Find where the given text appears and provide that cell's center as [x, y] coordinate. 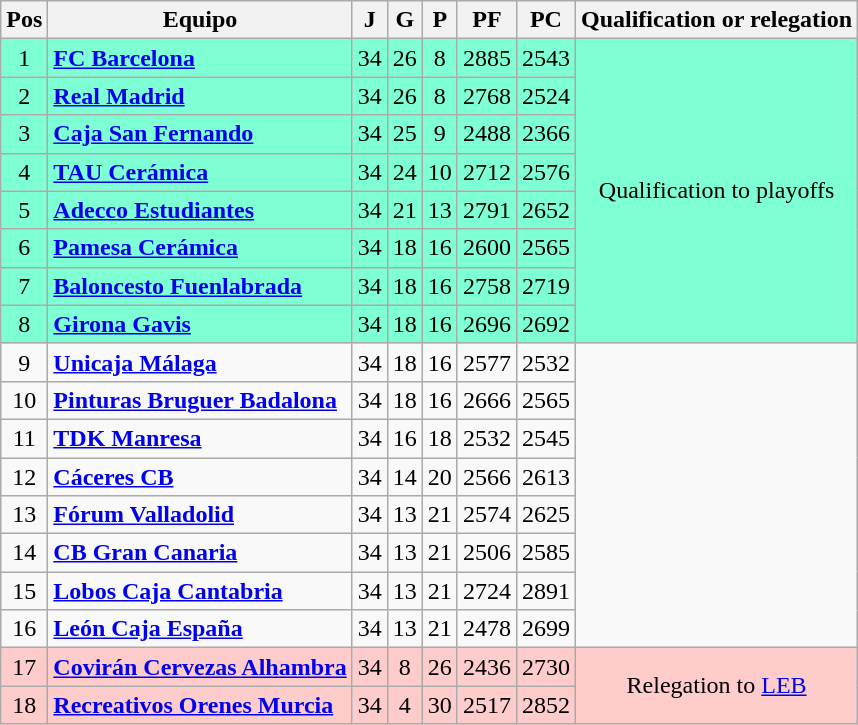
Adecco Estudiantes [200, 210]
2652 [546, 210]
Lobos Caja Cantabria [200, 591]
Qualification to playoffs [716, 191]
2719 [546, 286]
2478 [486, 629]
Pinturas Bruguer Badalona [200, 400]
24 [404, 172]
6 [24, 248]
FC Barcelona [200, 58]
P [440, 20]
15 [24, 591]
2543 [546, 58]
2730 [546, 667]
Pamesa Cerámica [200, 248]
2758 [486, 286]
Relegation to LEB [716, 686]
2585 [546, 553]
20 [440, 477]
2524 [546, 96]
Unicaja Málaga [200, 362]
2768 [486, 96]
Caja San Fernando [200, 134]
CB Gran Canaria [200, 553]
Qualification or relegation [716, 20]
2577 [486, 362]
2566 [486, 477]
2517 [486, 705]
11 [24, 438]
PC [546, 20]
1 [24, 58]
2488 [486, 134]
TDK Manresa [200, 438]
Covirán Cervezas Alhambra [200, 667]
G [404, 20]
2666 [486, 400]
2852 [546, 705]
Baloncesto Fuenlabrada [200, 286]
2696 [486, 324]
2576 [546, 172]
2724 [486, 591]
2436 [486, 667]
TAU Cerámica [200, 172]
30 [440, 705]
2574 [486, 515]
2699 [546, 629]
Equipo [200, 20]
5 [24, 210]
2613 [546, 477]
J [370, 20]
Fórum Valladolid [200, 515]
2506 [486, 553]
2692 [546, 324]
Cáceres CB [200, 477]
Real Madrid [200, 96]
2545 [546, 438]
Pos [24, 20]
Girona Gavis [200, 324]
2 [24, 96]
7 [24, 286]
2366 [546, 134]
Recreativos Orenes Murcia [200, 705]
25 [404, 134]
2885 [486, 58]
PF [486, 20]
2891 [546, 591]
17 [24, 667]
2791 [486, 210]
3 [24, 134]
2625 [546, 515]
12 [24, 477]
2600 [486, 248]
León Caja España [200, 629]
2712 [486, 172]
